Capture the cell that displays the provided text and extract its [X, Y] central coordinate. 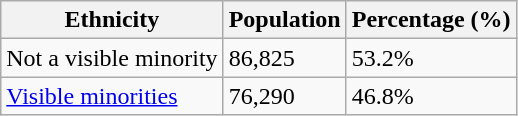
Percentage (%) [431, 20]
86,825 [284, 58]
Ethnicity [112, 20]
Visible minorities [112, 96]
46.8% [431, 96]
53.2% [431, 58]
Population [284, 20]
76,290 [284, 96]
Not a visible minority [112, 58]
